Pinpoint the cell where the given text exists, returning its [X, Y] midpoint coordinate. 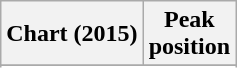
Peakposition [189, 34]
Chart (2015) [72, 34]
